Scan for the cell matching the given text and deliver its (x, y) coordinate at center. 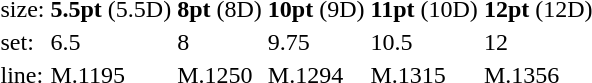
9.75 (316, 42)
10.5 (424, 42)
6.5 (111, 42)
8 (220, 42)
